Scan for the cell matching the given text and deliver its [x, y] coordinate at center. 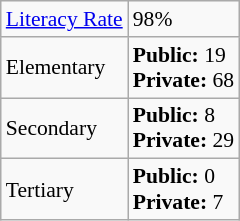
Public: 0 Private: 7 [184, 190]
Tertiary [64, 190]
Literacy Rate [64, 19]
Secondary [64, 128]
Public: 19 Private: 68 [184, 68]
Public: 8 Private: 29 [184, 128]
Elementary [64, 68]
98% [184, 19]
